Detect which cell encompasses the target text, then output its [x, y] center coordinate. 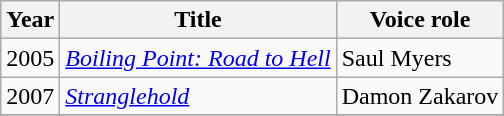
Voice role [420, 20]
Stranglehold [198, 96]
Saul Myers [420, 58]
2007 [30, 96]
2005 [30, 58]
Boiling Point: Road to Hell [198, 58]
Title [198, 20]
Year [30, 20]
Damon Zakarov [420, 96]
